Return (x, y) of the center of cell containing provided text 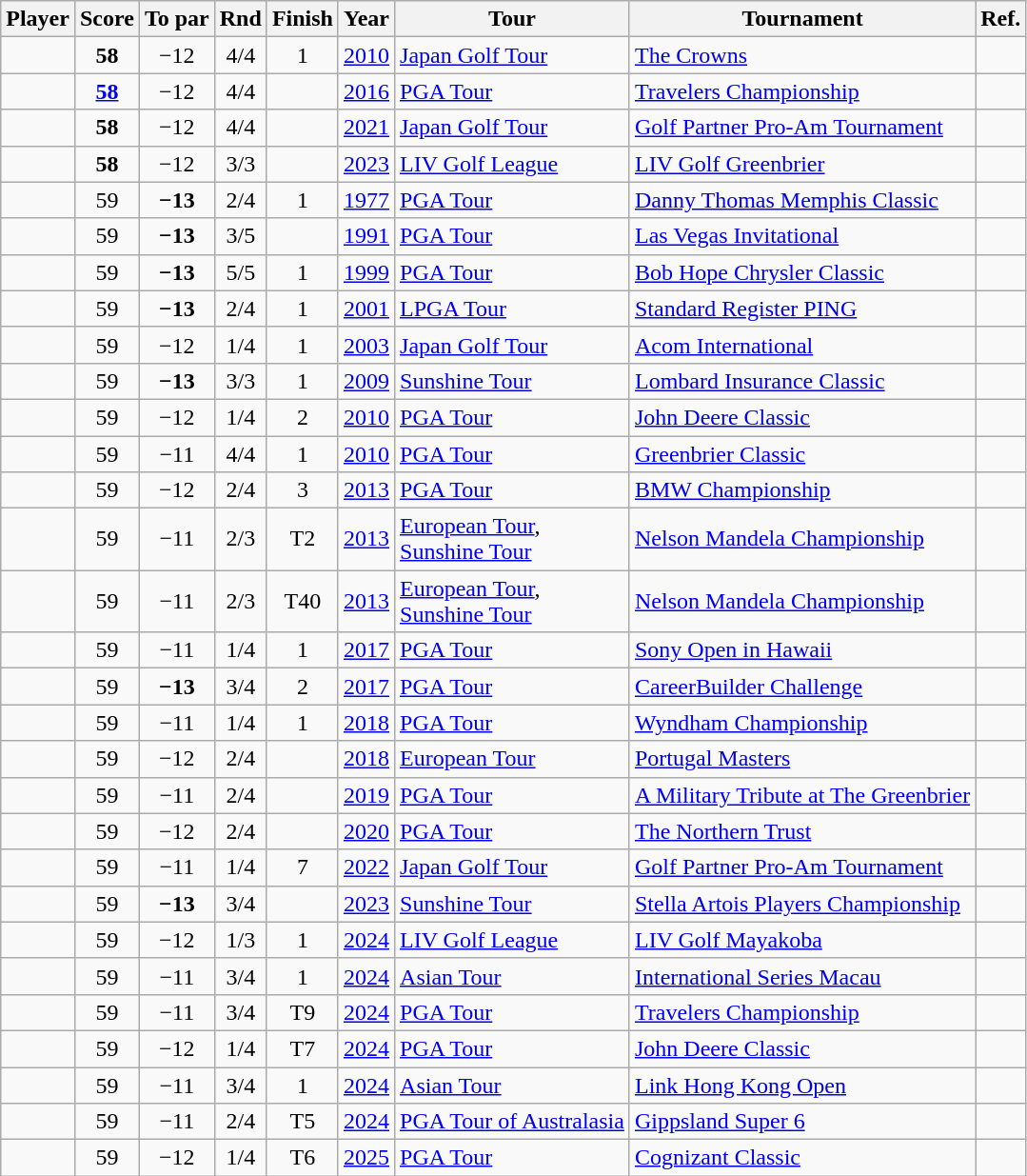
Cognizant Classic (801, 1158)
To par (177, 19)
T2 (303, 539)
Ref. (1001, 19)
European Tour (512, 759)
2025 (365, 1158)
2003 (365, 345)
Player (38, 19)
The Northern Trust (801, 831)
Standard Register PING (801, 309)
LPGA Tour (512, 309)
Stella Artois Players Championship (801, 904)
7 (303, 867)
2016 (365, 91)
Greenbrier Classic (801, 454)
2021 (365, 128)
CareerBuilder Challenge (801, 687)
Bob Hope Chrysler Classic (801, 272)
BMW Championship (801, 490)
1999 (365, 272)
Lombard Insurance Classic (801, 381)
Year (365, 19)
Sony Open in Hawaii (801, 650)
Las Vegas Invitational (801, 236)
2009 (365, 381)
Gippsland Super 6 (801, 1122)
International Series Macau (801, 976)
2019 (365, 795)
2022 (365, 867)
1/3 (240, 940)
Score (107, 19)
3/5 (240, 236)
Tournament (801, 19)
Danny Thomas Memphis Classic (801, 200)
The Crowns (801, 55)
PGA Tour of Australasia (512, 1122)
Rnd (240, 19)
5/5 (240, 272)
1977 (365, 200)
A Military Tribute at The Greenbrier (801, 795)
T6 (303, 1158)
T7 (303, 1048)
Finish (303, 19)
3 (303, 490)
1991 (365, 236)
Tour (512, 19)
2020 (365, 831)
Portugal Masters (801, 759)
LIV Golf Greenbrier (801, 164)
LIV Golf Mayakoba (801, 940)
Link Hong Kong Open (801, 1085)
T40 (303, 602)
T9 (303, 1012)
Acom International (801, 345)
2001 (365, 309)
Wyndham Championship (801, 723)
T5 (303, 1122)
